For the text-containing cell, return its midpoint in [x, y] coordinate format. 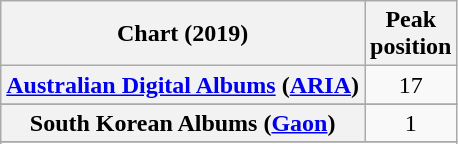
Chart (2019) [183, 34]
17 [411, 85]
1 [411, 123]
Australian Digital Albums (ARIA) [183, 85]
South Korean Albums (Gaon) [183, 123]
Peakposition [411, 34]
